Return [X, Y] of the center of cell containing provided text 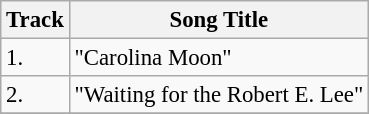
Song Title [218, 20]
2. [35, 95]
Track [35, 20]
"Carolina Moon" [218, 58]
1. [35, 58]
"Waiting for the Robert E. Lee" [218, 95]
